Extract the [X, Y] coordinate from the center of the cell holding the provided text.  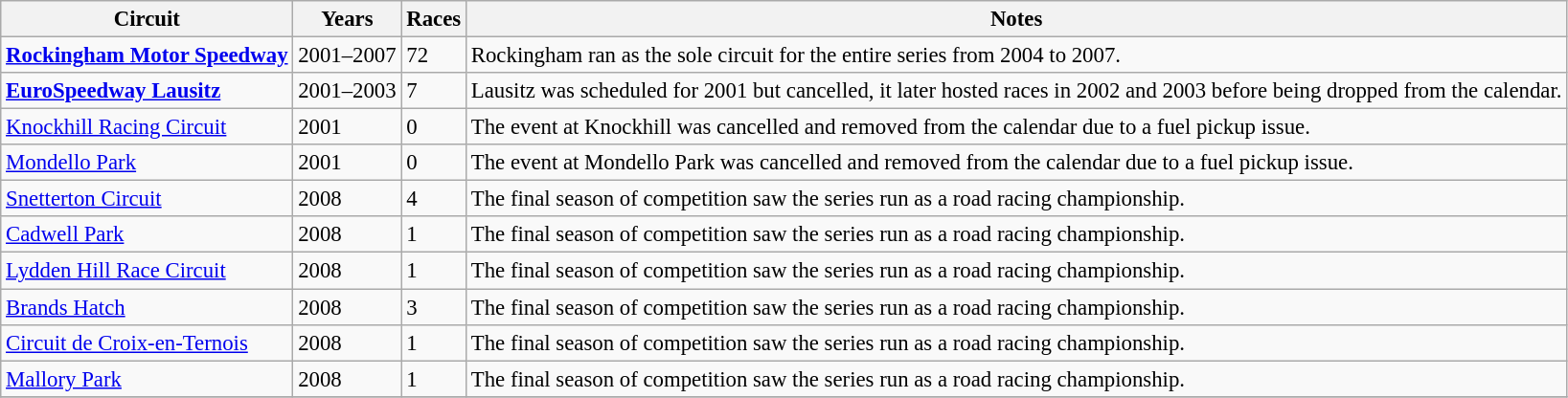
Cadwell Park [148, 234]
Rockingham Motor Speedway [148, 55]
7 [434, 91]
Circuit [148, 19]
Races [434, 19]
Brands Hatch [148, 307]
Mondello Park [148, 163]
Mallory Park [148, 379]
72 [434, 55]
Years [347, 19]
3 [434, 307]
4 [434, 199]
Snetterton Circuit [148, 199]
2001–2007 [347, 55]
Rockingham ran as the sole circuit for the entire series from 2004 to 2007. [1015, 55]
The event at Mondello Park was cancelled and removed from the calendar due to a fuel pickup issue. [1015, 163]
Lausitz was scheduled for 2001 but cancelled, it later hosted races in 2002 and 2003 before being dropped from the calendar. [1015, 91]
EuroSpeedway Lausitz [148, 91]
Circuit de Croix-en-Ternois [148, 343]
Notes [1015, 19]
Knockhill Racing Circuit [148, 127]
The event at Knockhill was cancelled and removed from the calendar due to a fuel pickup issue. [1015, 127]
2001–2003 [347, 91]
Lydden Hill Race Circuit [148, 271]
